Identify which cell holds the provided text, then report its [X, Y] central coordinate. 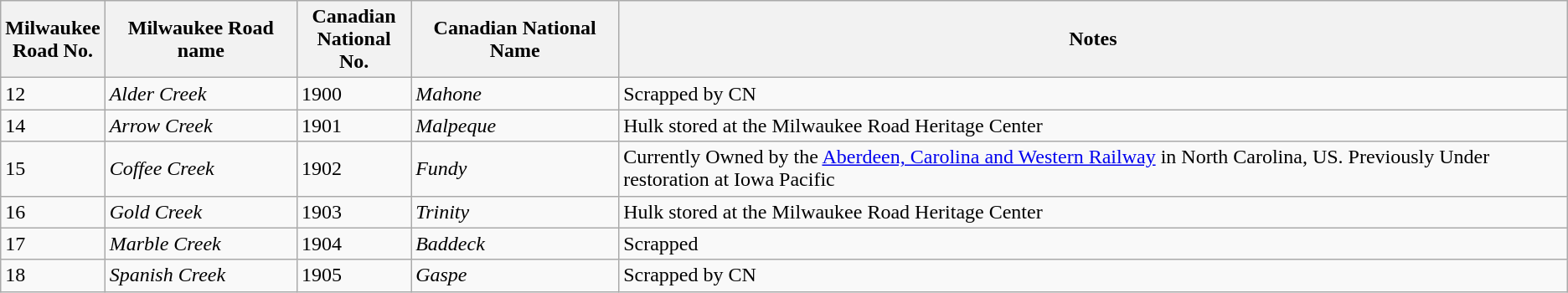
1903 [353, 212]
Spanish Creek [201, 275]
Trinity [515, 212]
Canadian National Name [515, 39]
Coffee Creek [201, 169]
12 [53, 94]
Baddeck [515, 244]
18 [53, 275]
16 [53, 212]
CanadianNational No. [353, 39]
1905 [353, 275]
17 [53, 244]
Scrapped [1094, 244]
MilwaukeeRoad No. [53, 39]
Gaspe [515, 275]
Malpeque [515, 126]
Marble Creek [201, 244]
Gold Creek [201, 212]
Arrow Creek [201, 126]
1900 [353, 94]
Notes [1094, 39]
Mahone [515, 94]
Alder Creek [201, 94]
1902 [353, 169]
Currently Owned by the Aberdeen, Carolina and Western Railway in North Carolina, US. Previously Under restoration at Iowa Pacific [1094, 169]
15 [53, 169]
1901 [353, 126]
1904 [353, 244]
Milwaukee Road name [201, 39]
14 [53, 126]
Fundy [515, 169]
